Determine the (x, y) coordinate at the center of the cell enclosing the given text.  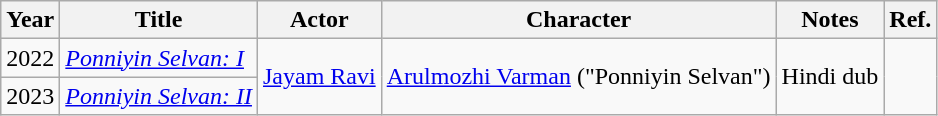
Notes (830, 20)
Ponniyin Selvan: II (159, 96)
Jayam Ravi (319, 77)
Ponniyin Selvan: I (159, 58)
Actor (319, 20)
Year (30, 20)
Arulmozhi Varman ("Ponniyin Selvan") (578, 77)
Title (159, 20)
2023 (30, 96)
Character (578, 20)
Hindi dub (830, 77)
2022 (30, 58)
Ref. (910, 20)
